Determine the [X, Y] coordinate at the center of the cell enclosing the given text.  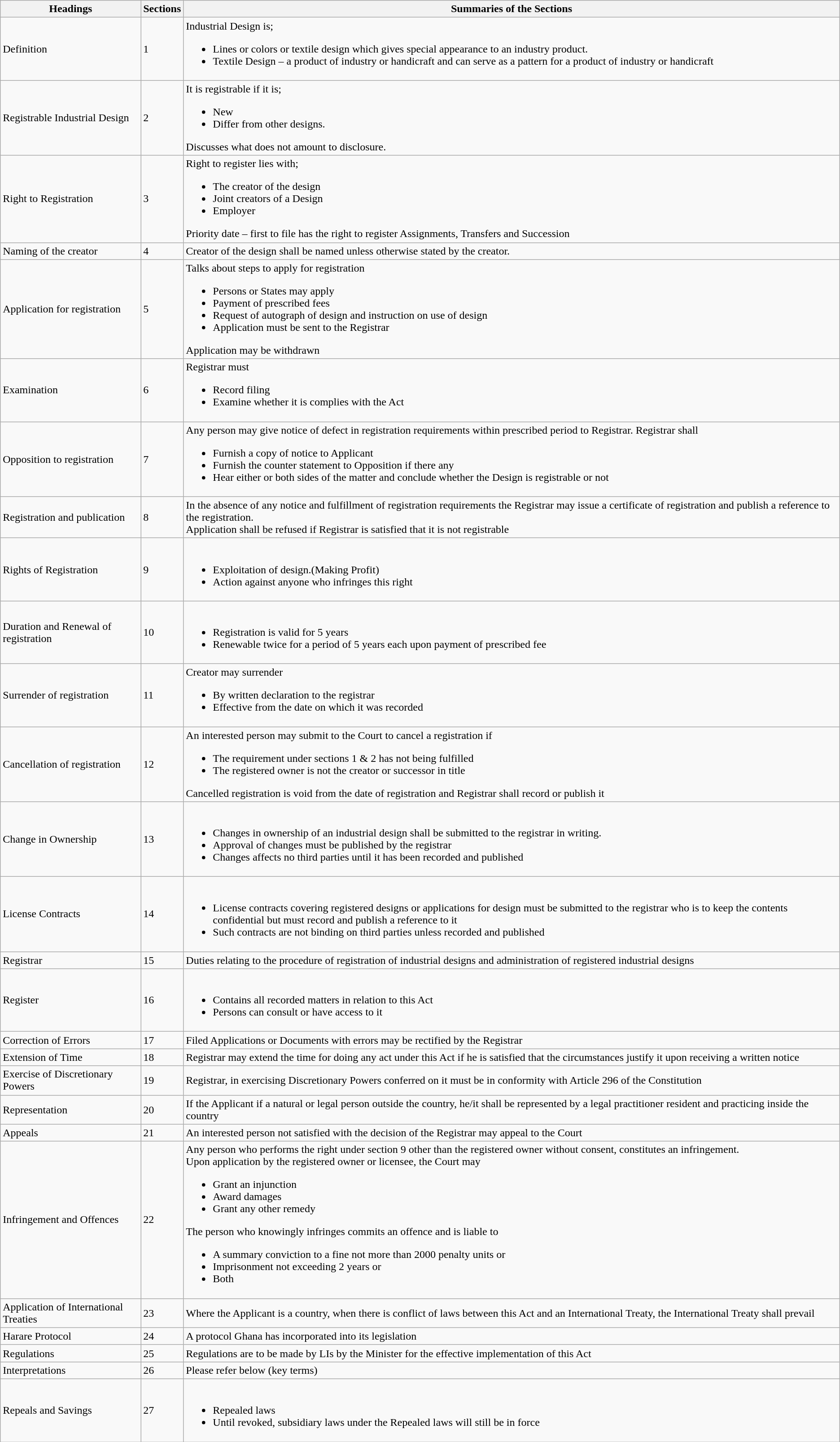
Opposition to registration [71, 459]
Please refer below (key terms) [512, 1370]
Registration is valid for 5 yearsRenewable twice for a period of 5 years each upon payment of prescribed fee [512, 632]
Repeals and Savings [71, 1410]
Change in Ownership [71, 840]
Definition [71, 49]
9 [162, 569]
Application for registration [71, 309]
19 [162, 1080]
18 [162, 1057]
Creator may surrenderBy written declaration to the registrarEffective from the date on which it was recorded [512, 695]
Repealed lawsUntil revoked, subsidiary laws under the Repealed laws will still be in force [512, 1410]
Register [71, 1000]
Application of International Treaties [71, 1313]
Headings [71, 9]
26 [162, 1370]
27 [162, 1410]
Duration and Renewal of registration [71, 632]
Summaries of the Sections [512, 9]
Registrable Industrial Design [71, 118]
Extension of Time [71, 1057]
Where the Applicant is a country, when there is conflict of laws between this Act and an International Treaty, the International Treaty shall prevail [512, 1313]
20 [162, 1110]
Registrar may extend the time for doing any act under this Act if he is satisfied that the circumstances justify it upon receiving a written notice [512, 1057]
Surrender of registration [71, 695]
10 [162, 632]
Naming of the creator [71, 251]
22 [162, 1220]
Filed Applications or Documents with errors may be rectified by the Registrar [512, 1040]
Creator of the design shall be named unless otherwise stated by the creator. [512, 251]
A protocol Ghana has incorporated into its legislation [512, 1336]
Registrar mustRecord filingExamine whether it is complies with the Act [512, 390]
Registrar [71, 960]
Interpretations [71, 1370]
8 [162, 517]
2 [162, 118]
17 [162, 1040]
14 [162, 914]
5 [162, 309]
25 [162, 1353]
Regulations [71, 1353]
6 [162, 390]
Rights of Registration [71, 569]
7 [162, 459]
21 [162, 1133]
Examination [71, 390]
Registration and publication [71, 517]
Right to Registration [71, 199]
1 [162, 49]
It is registrable if it is;NewDiffer from other designs.Discusses what does not amount to disclosure. [512, 118]
Sections [162, 9]
15 [162, 960]
Regulations are to be made by LIs by the Minister for the effective implementation of this Act [512, 1353]
16 [162, 1000]
23 [162, 1313]
Exercise of Discretionary Powers [71, 1080]
An interested person not satisfied with the decision of the Registrar may appeal to the Court [512, 1133]
Cancellation of registration [71, 764]
Infringement and Offences [71, 1220]
Representation [71, 1110]
3 [162, 199]
Correction of Errors [71, 1040]
4 [162, 251]
Registrar, in exercising Discretionary Powers conferred on it must be in conformity with Article 296 of the Constitution [512, 1080]
13 [162, 840]
License Contracts [71, 914]
12 [162, 764]
Exploitation of design.(Making Profit)Action against anyone who infringes this right [512, 569]
Harare Protocol [71, 1336]
11 [162, 695]
Duties relating to the procedure of registration of industrial designs and administration of registered industrial designs [512, 960]
24 [162, 1336]
Appeals [71, 1133]
Contains all recorded matters in relation to this ActPersons can consult or have access to it [512, 1000]
